Pinpoint the cell where the given text exists, returning its (X, Y) midpoint coordinate. 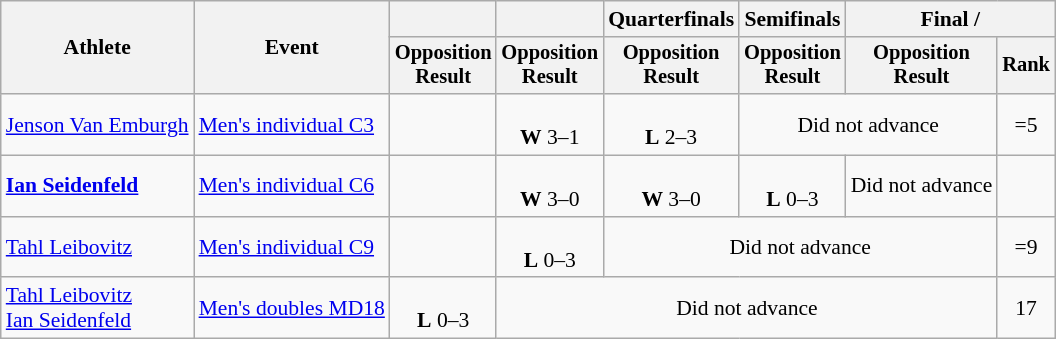
L 2–3 (671, 124)
Final / (950, 19)
Men's individual C9 (292, 248)
Ian Seidenfeld (98, 186)
Tahl Leibovitz (98, 248)
Rank (1026, 66)
Jenson Van Emburgh (98, 124)
=5 (1026, 124)
Event (292, 48)
Athlete (98, 48)
Tahl LeibovitzIan Seidenfeld (98, 308)
Men's individual C6 (292, 186)
Quarterfinals (671, 19)
W 3–1 (550, 124)
Men's individual C3 (292, 124)
Semifinals (792, 19)
17 (1026, 308)
Men's doubles MD18 (292, 308)
=9 (1026, 248)
